Capture the cell that displays the provided text and extract its [x, y] central coordinate. 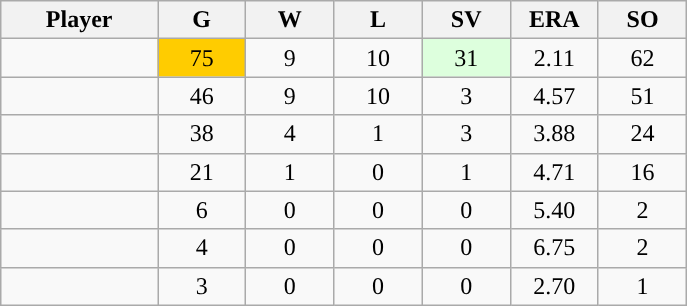
L [378, 20]
38 [202, 134]
6 [202, 210]
6.75 [554, 248]
Player [80, 20]
G [202, 20]
16 [642, 172]
SV [466, 20]
2.11 [554, 58]
31 [466, 58]
46 [202, 96]
75 [202, 58]
62 [642, 58]
24 [642, 134]
4.71 [554, 172]
SO [642, 20]
5.40 [554, 210]
W [290, 20]
ERA [554, 20]
21 [202, 172]
2.70 [554, 286]
3.88 [554, 134]
4.57 [554, 96]
51 [642, 96]
